Identify which cell holds the provided text, then report its (x, y) central coordinate. 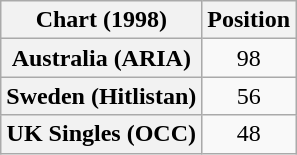
Sweden (Hitlistan) (102, 96)
98 (249, 58)
Chart (1998) (102, 20)
UK Singles (OCC) (102, 134)
48 (249, 134)
Position (249, 20)
Australia (ARIA) (102, 58)
56 (249, 96)
